From the cell containing the given text, extract its center point as (X, Y) coordinate. 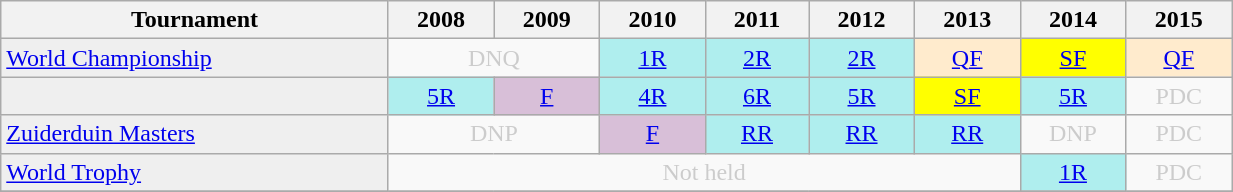
2013 (967, 20)
2011 (756, 20)
Zuiderduin Masters (194, 134)
4R (653, 96)
World Trophy (194, 172)
Not held (704, 172)
2012 (862, 20)
2008 (441, 20)
World Championship (194, 58)
2014 (1073, 20)
2010 (653, 20)
2015 (1179, 20)
DNQ (494, 58)
6R (756, 96)
2009 (547, 20)
Tournament (194, 20)
